Provide the (X, Y) coordinate of the cell's center where the given text is located.  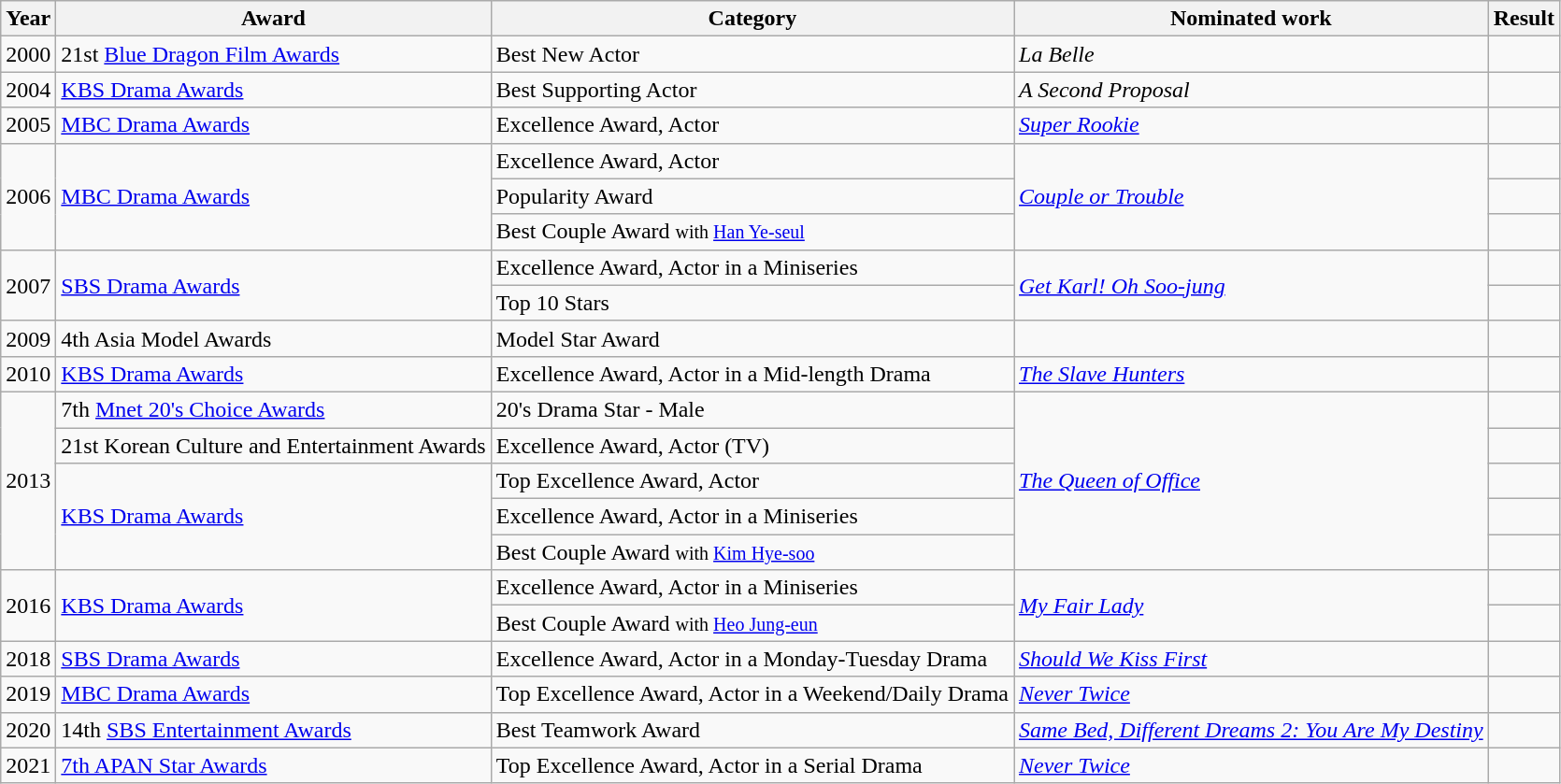
7th Mnet 20's Choice Awards (273, 409)
14th SBS Entertainment Awards (273, 730)
2009 (28, 338)
20's Drama Star - Male (752, 409)
2006 (28, 196)
2020 (28, 730)
A Second Proposal (1251, 90)
2016 (28, 606)
2021 (28, 765)
Model Star Award (752, 338)
2013 (28, 480)
Excellence Award, Actor in a Monday-Tuesday Drama (752, 659)
Result (1524, 19)
Best Couple Award with Kim Hye-soo (752, 552)
Top Excellence Award, Actor in a Weekend/Daily Drama (752, 694)
Couple or Trouble (1251, 196)
Year (28, 19)
Get Karl! Oh Soo-jung (1251, 285)
Excellence Award, Actor in a Mid-length Drama (752, 374)
Nominated work (1251, 19)
La Belle (1251, 54)
2004 (28, 90)
21st Korean Culture and Entertainment Awards (273, 446)
Award (273, 19)
Best Couple Award with Han Ye-seul (752, 232)
2010 (28, 374)
7th APAN Star Awards (273, 765)
2000 (28, 54)
Best Teamwork Award (752, 730)
2019 (28, 694)
Excellence Award, Actor (TV) (752, 446)
Top Excellence Award, Actor (752, 481)
2007 (28, 285)
2005 (28, 125)
The Queen of Office (1251, 480)
My Fair Lady (1251, 606)
21st Blue Dragon Film Awards (273, 54)
Top 10 Stars (752, 303)
Best New Actor (752, 54)
2018 (28, 659)
Top Excellence Award, Actor in a Serial Drama (752, 765)
Same Bed, Different Dreams 2: You Are My Destiny (1251, 730)
Best Couple Award with Heo Jung-eun (752, 623)
Super Rookie (1251, 125)
Category (752, 19)
Should We Kiss First (1251, 659)
Popularity Award (752, 196)
The Slave Hunters (1251, 374)
Best Supporting Actor (752, 90)
4th Asia Model Awards (273, 338)
